For the text-containing cell, return its midpoint in (X, Y) coordinate format. 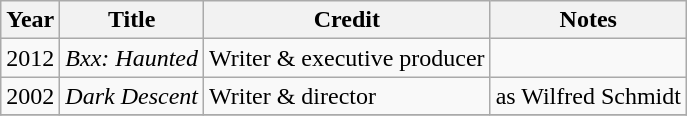
Writer & executive producer (348, 58)
Credit (348, 20)
Notes (588, 20)
Dark Descent (132, 96)
Year (30, 20)
2012 (30, 58)
2002 (30, 96)
Title (132, 20)
Writer & director (348, 96)
Bxx: Haunted (132, 58)
as Wilfred Schmidt (588, 96)
